Extract the [x, y] coordinate from the center of the cell holding the provided text.  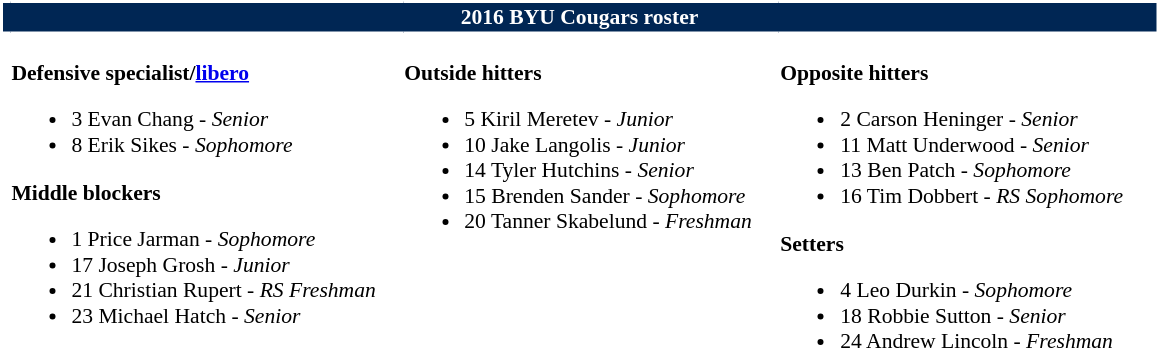
2016 BYU Cougars roster [580, 18]
